Provide the (x, y) coordinate of the cell's center where the given text is located.  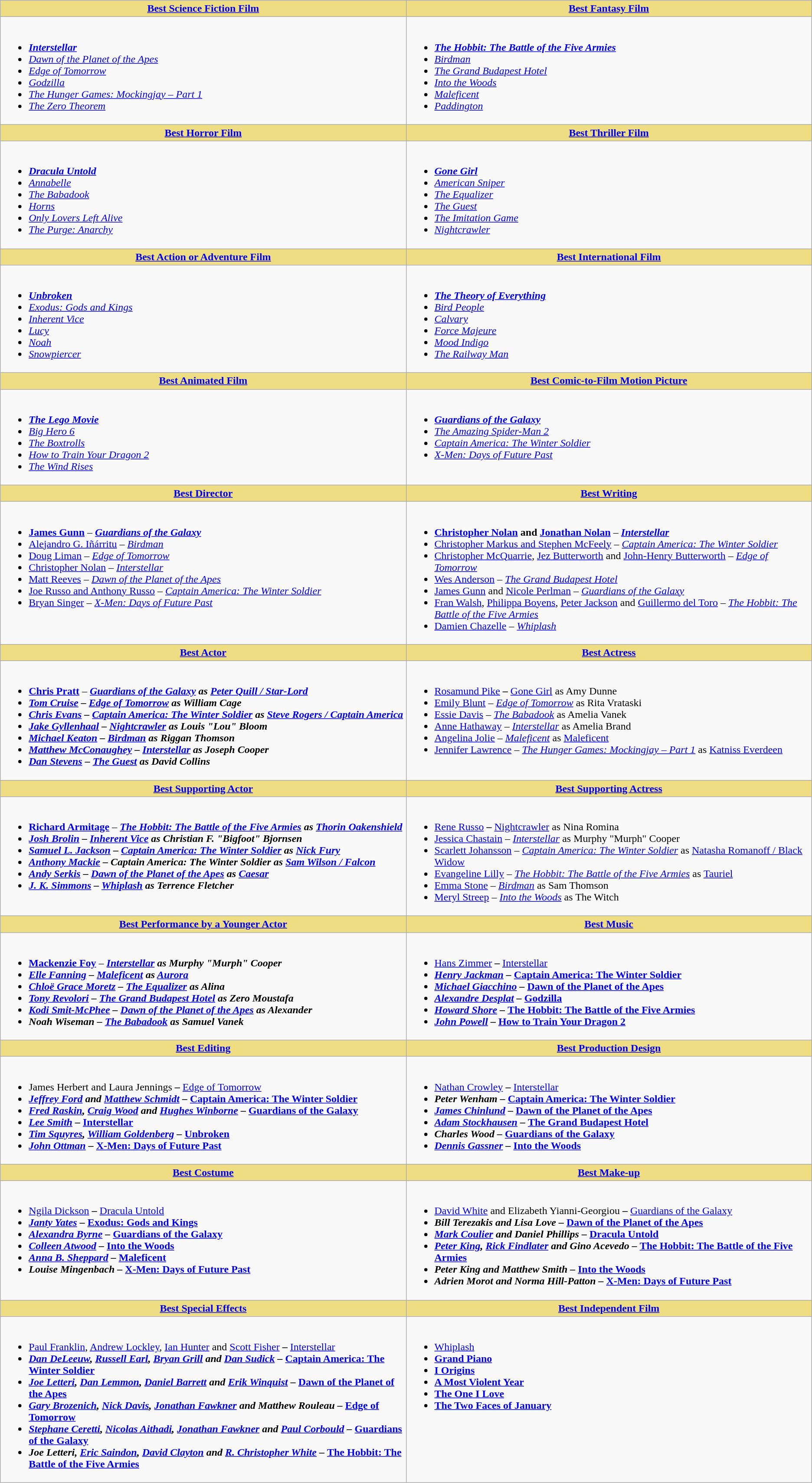
InterstellarDawn of the Planet of the ApesEdge of TomorrowGodzillaThe Hunger Games: Mockingjay – Part 1The Zero Theorem (203, 71)
Best Director (203, 493)
Best Independent Film (609, 1308)
Best Animated Film (203, 381)
The Theory of EverythingBird PeopleCalvaryForce MajeureMood IndigoThe Railway Man (609, 319)
Guardians of the GalaxyThe Amazing Spider-Man 2Captain America: The Winter SoldierX-Men: Days of Future Past (609, 437)
UnbrokenExodus: Gods and KingsInherent ViceLucyNoahSnowpiercer (203, 319)
The Hobbit: The Battle of the Five ArmiesBirdmanThe Grand Budapest HotelInto the WoodsMaleficentPaddington (609, 71)
The Lego MovieBig Hero 6The BoxtrollsHow to Train Your Dragon 2The Wind Rises (203, 437)
Gone GirlAmerican SniperThe EqualizerThe GuestThe Imitation GameNightcrawler (609, 195)
Best Horror Film (203, 133)
Best Comic-to-Film Motion Picture (609, 381)
Best Actor (203, 652)
Best Production Design (609, 1048)
Best Thriller Film (609, 133)
Best International Film (609, 257)
Best Performance by a Younger Actor (203, 924)
Best Fantasy Film (609, 9)
Best Costume (203, 1172)
Best Action or Adventure Film (203, 257)
Dracula UntoldAnnabelleThe BabadookHornsOnly Lovers Left AliveThe Purge: Anarchy (203, 195)
Best Writing (609, 493)
Best Music (609, 924)
Best Supporting Actress (609, 788)
Best Science Fiction Film (203, 9)
Best Supporting Actor (203, 788)
WhiplashGrand PianoI OriginsA Most Violent YearThe One I LoveThe Two Faces of January (609, 1399)
Best Special Effects (203, 1308)
Best Actress (609, 652)
Best Editing (203, 1048)
Best Make-up (609, 1172)
